For the text-containing cell, return its midpoint in (x, y) coordinate format. 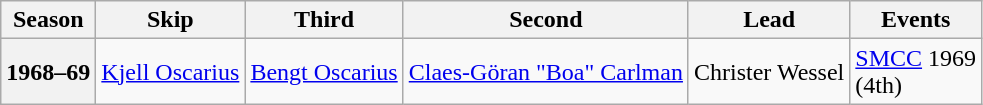
Third (324, 20)
Kjell Oscarius (170, 72)
Events (916, 20)
Claes-Göran "Boa" Carlman (546, 72)
Second (546, 20)
Season (48, 20)
Christer Wessel (768, 72)
Skip (170, 20)
SMCC 1969 (4th) (916, 72)
Lead (768, 20)
1968–69 (48, 72)
Bengt Oscarius (324, 72)
